Extract the [X, Y] coordinate from the center of the cell holding the provided text.  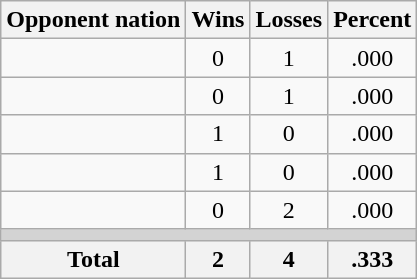
4 [289, 259]
Wins [218, 20]
Percent [372, 20]
.333 [372, 259]
Losses [289, 20]
Total [94, 259]
Opponent nation [94, 20]
